Search for the cell housing the specified text and yield its [x, y] center coordinate. 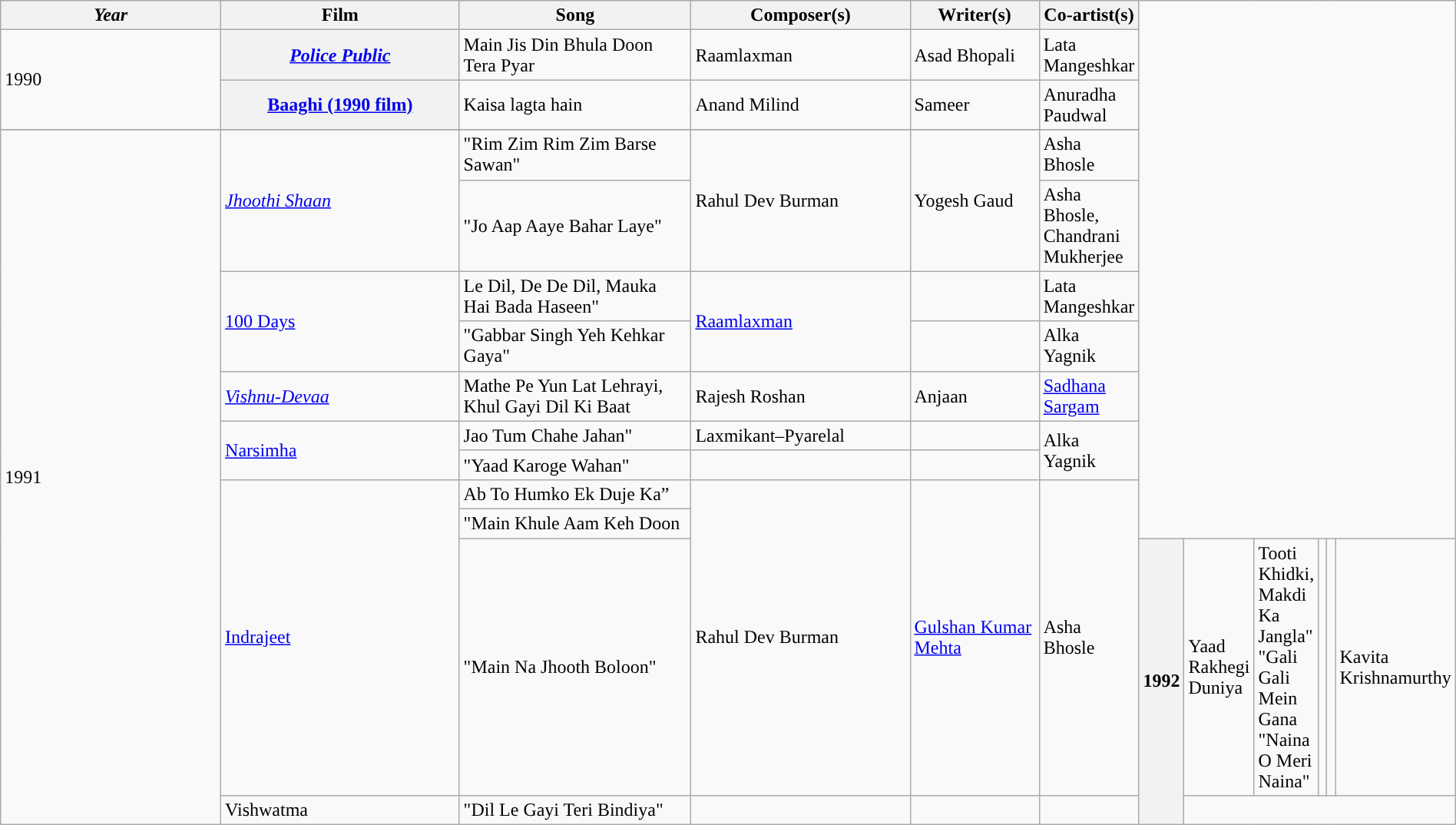
Asha Bhosle, Chandrani Mukherjee [1089, 226]
Writer(s) [975, 15]
Baaghi (1990 film) [340, 104]
Kavita Krishnamurthy [1395, 667]
Kaisa lagta hain [575, 104]
"Main Na Jhooth Boloon" [575, 667]
Yaad Rakhegi Duniya [1219, 667]
Narsimha [340, 450]
Vishwatma [340, 810]
1991 [111, 478]
1992 [1161, 681]
Yogesh Gaud [975, 200]
"Rim Zim Rim Zim Barse Sawan" [575, 155]
Composer(s) [800, 15]
Anjaan [975, 396]
Anand Milind [800, 104]
Laxmikant–Pyarelal [800, 436]
Tooti Khidki, Makdi Ka Jangla""Gali Gali Mein Gana "Naina O Meri Naina" [1286, 667]
Sadhana Sargam [1089, 396]
"Main Khule Aam Keh Doon [575, 523]
Mathe Pe Yun Lat Lehrayi, Khul Gayi Dil Ki Baat [575, 396]
"Dil Le Gayi Teri Bindiya" [575, 810]
Jao Tum Chahe Jahan" [575, 436]
Main Jis Din Bhula Doon Tera Pyar [575, 55]
Anuradha Paudwal [1089, 104]
"Jo Aap Aaye Bahar Laye" [575, 226]
Asad Bhopali [975, 55]
Ab To Humko Ek Duje Ka” [575, 494]
"Yaad Karoge Wahan" [575, 465]
"Gabbar Singh Yeh Kehkar Gaya" [575, 346]
1990 [111, 80]
Sameer [975, 104]
Co-artist(s) [1089, 15]
Rajesh Roshan [800, 396]
Indrajeet [340, 638]
Year [111, 15]
100 Days [340, 321]
Song [575, 15]
Police Public [340, 55]
Gulshan Kumar Mehta [975, 638]
Le Dil, De De Dil, Mauka Hai Bada Haseen" [575, 297]
Jhoothi Shaan [340, 200]
Film [340, 15]
Vishnu-Devaa [340, 396]
